Scan for the cell matching the given text and deliver its [X, Y] coordinate at center. 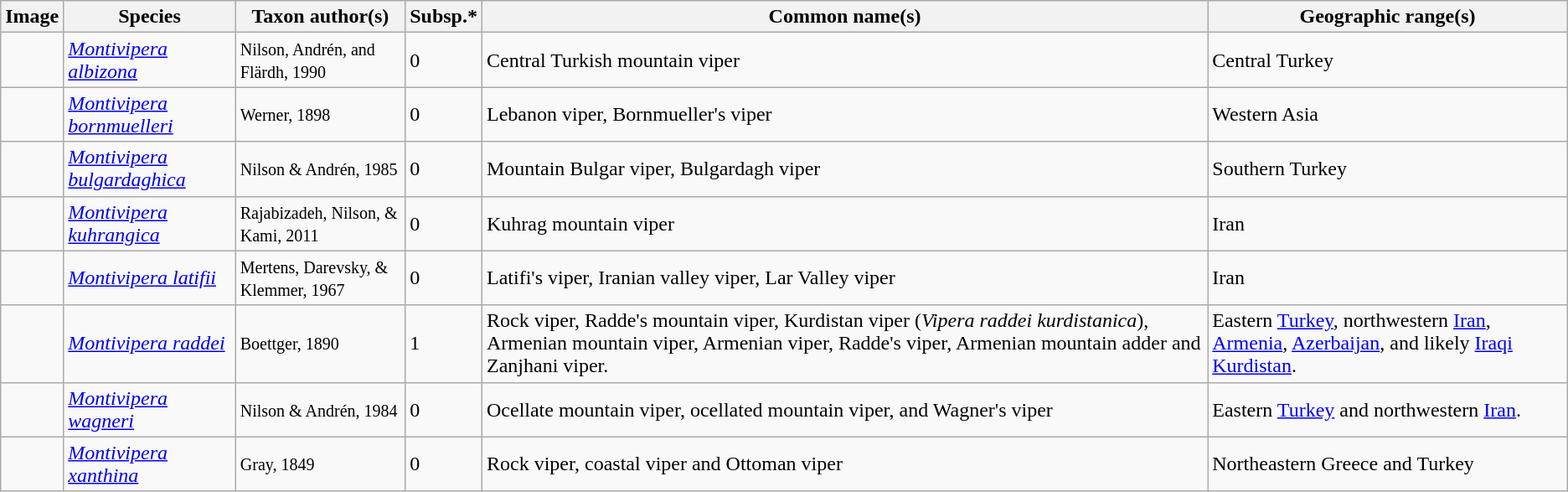
Gray, 1849 [320, 464]
Nilson, Andrén, and Flärdh, 1990 [320, 60]
1 [444, 344]
Rajabizadeh, Nilson, & Kami, 2011 [320, 223]
Eastern Turkey, northwestern Iran, Armenia, Azerbaijan, and likely Iraqi Kurdistan. [1387, 344]
Latifi's viper, Iranian valley viper, Lar Valley viper [844, 278]
Geographic range(s) [1387, 17]
Southern Turkey [1387, 169]
Montivipera xanthina [149, 464]
Montivipera bornmuelleri [149, 114]
Montivipera albizona [149, 60]
Western Asia [1387, 114]
Ocellate mountain viper, ocellated mountain viper, and Wagner's viper [844, 409]
Taxon author(s) [320, 17]
Rock viper, coastal viper and Ottoman viper [844, 464]
Subsp.* [444, 17]
Montivipera bulgardaghica [149, 169]
Central Turkish mountain viper [844, 60]
Montivipera latifii [149, 278]
Eastern Turkey and northwestern Iran. [1387, 409]
Nilson & Andrén, 1985 [320, 169]
Image [32, 17]
Montivipera kuhrangica [149, 223]
Species [149, 17]
Montivipera raddei [149, 344]
Common name(s) [844, 17]
Kuhrag mountain viper [844, 223]
Werner, 1898 [320, 114]
Northeastern Greece and Turkey [1387, 464]
Montivipera wagneri [149, 409]
Lebanon viper, Bornmueller's viper [844, 114]
Boettger, 1890 [320, 344]
Mertens, Darevsky, & Klemmer, 1967 [320, 278]
Mountain Bulgar viper, Bulgardagh viper [844, 169]
Nilson & Andrén, 1984 [320, 409]
Central Turkey [1387, 60]
